Return (x, y) of the center of cell containing provided text 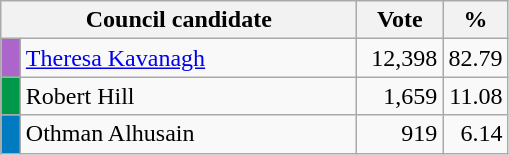
Council candidate (179, 20)
919 (400, 134)
11.08 (476, 96)
Vote (400, 20)
% (476, 20)
Robert Hill (188, 96)
Theresa Kavanagh (188, 58)
Othman Alhusain (188, 134)
12,398 (400, 58)
82.79 (476, 58)
1,659 (400, 96)
6.14 (476, 134)
